For the text-containing cell, return its midpoint in (x, y) coordinate format. 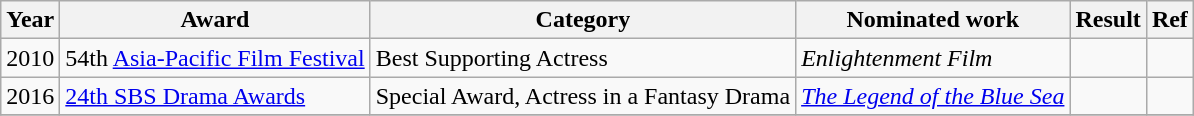
2010 (30, 58)
Enlightenment Film (933, 58)
Year (30, 20)
Award (215, 20)
Result (1108, 20)
2016 (30, 96)
24th SBS Drama Awards (215, 96)
Best Supporting Actress (582, 58)
Special Award, Actress in a Fantasy Drama (582, 96)
54th Asia-Pacific Film Festival (215, 58)
Ref (1170, 20)
Category (582, 20)
Nominated work (933, 20)
The Legend of the Blue Sea (933, 96)
